Extract the [X, Y] coordinate from the center of the cell holding the provided text.  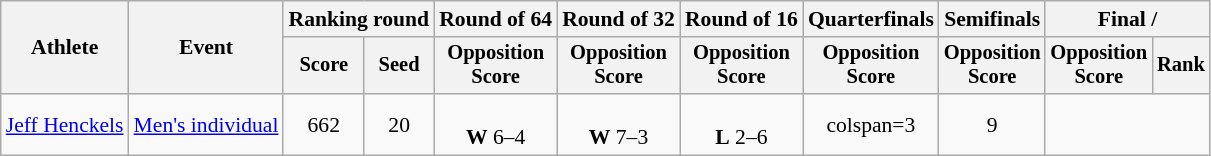
Men's individual [206, 124]
W 6–4 [496, 124]
20 [399, 124]
Score [324, 66]
Round of 16 [742, 19]
Quarterfinals [871, 19]
Ranking round [358, 19]
Jeff Henckels [65, 124]
W 7–3 [618, 124]
Round of 64 [496, 19]
L 2–6 [742, 124]
662 [324, 124]
Semifinals [992, 19]
Athlete [65, 48]
Seed [399, 66]
Rank [1181, 66]
Round of 32 [618, 19]
Final / [1127, 19]
Event [206, 48]
colspan=3 [871, 124]
9 [992, 124]
